Determine the [x, y] coordinate at the center of the cell enclosing the given text.  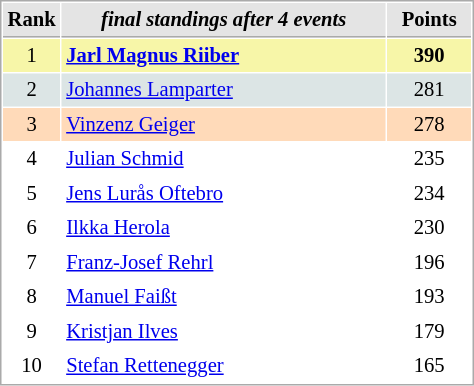
Manuel Faißt [224, 296]
230 [429, 228]
234 [429, 194]
196 [429, 262]
9 [32, 332]
Jarl Magnus Riiber [224, 56]
390 [429, 56]
Franz-Josef Rehrl [224, 262]
Vinzenz Geiger [224, 124]
3 [32, 124]
278 [429, 124]
Julian Schmid [224, 158]
6 [32, 228]
165 [429, 366]
Rank [32, 20]
179 [429, 332]
final standings after 4 events [224, 20]
10 [32, 366]
281 [429, 90]
Kristjan Ilves [224, 332]
4 [32, 158]
Jens Lurås Oftebro [224, 194]
235 [429, 158]
8 [32, 296]
Ilkka Herola [224, 228]
5 [32, 194]
7 [32, 262]
Stefan Rettenegger [224, 366]
2 [32, 90]
193 [429, 296]
1 [32, 56]
Johannes Lamparter [224, 90]
Points [429, 20]
